For the text-containing cell, return its midpoint in (x, y) coordinate format. 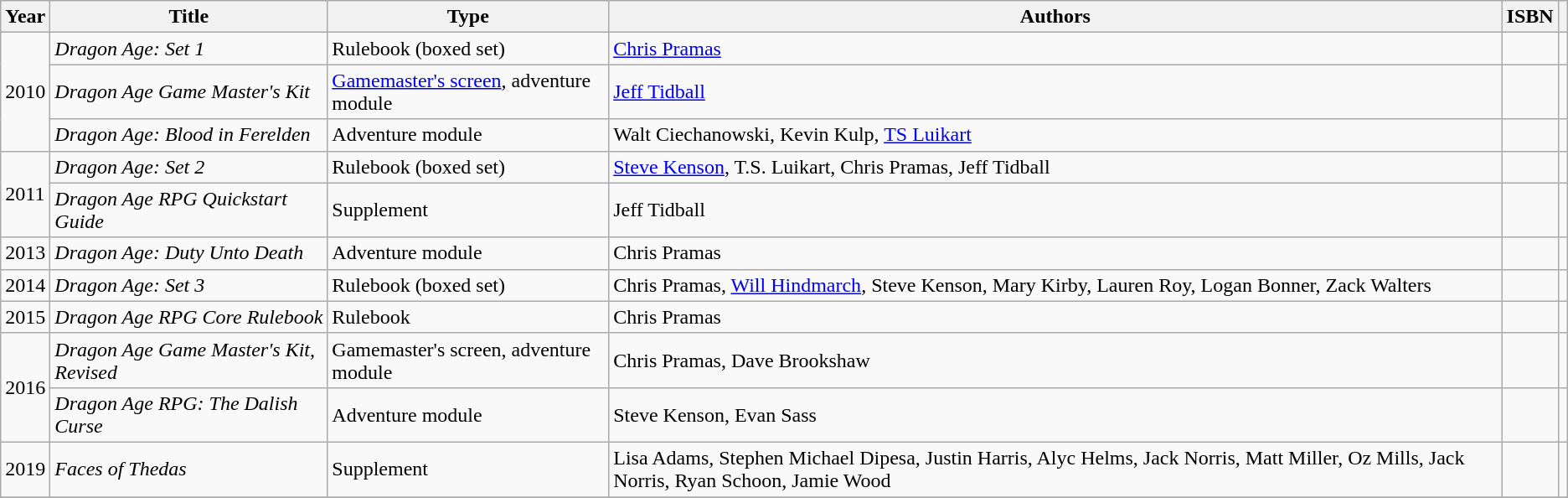
Type (468, 17)
Dragon Age: Set 2 (189, 167)
Dragon Age: Blood in Ferelden (189, 135)
Authors (1055, 17)
Dragon Age Game Master's Kit (189, 92)
Steve Kenson, T.S. Luikart, Chris Pramas, Jeff Tidball (1055, 167)
Dragon Age: Set 3 (189, 285)
Dragon Age RPG Core Rulebook (189, 317)
2016 (25, 387)
Walt Ciechanowski, Kevin Kulp, TS Luikart (1055, 135)
Steve Kenson, Evan Sass (1055, 414)
2019 (25, 469)
Dragon Age: Duty Unto Death (189, 253)
Dragon Age RPG Quickstart Guide (189, 210)
Dragon Age Game Master's Kit, Revised (189, 361)
ISBN (1529, 17)
2014 (25, 285)
Lisa Adams, Stephen Michael Dipesa, Justin Harris, Alyc Helms, Jack Norris, Matt Miller, Oz Mills, Jack Norris, Ryan Schoon, Jamie Wood (1055, 469)
2013 (25, 253)
Year (25, 17)
2011 (25, 195)
2010 (25, 92)
Title (189, 17)
2015 (25, 317)
Dragon Age RPG: The Dalish Curse (189, 414)
Dragon Age: Set 1 (189, 49)
Chris Pramas, Dave Brookshaw (1055, 361)
Faces of Thedas (189, 469)
Rulebook (468, 317)
Chris Pramas, Will Hindmarch, Steve Kenson, Mary Kirby, Lauren Roy, Logan Bonner, Zack Walters (1055, 285)
